Find where the given text appears and provide that cell's center as (x, y) coordinate. 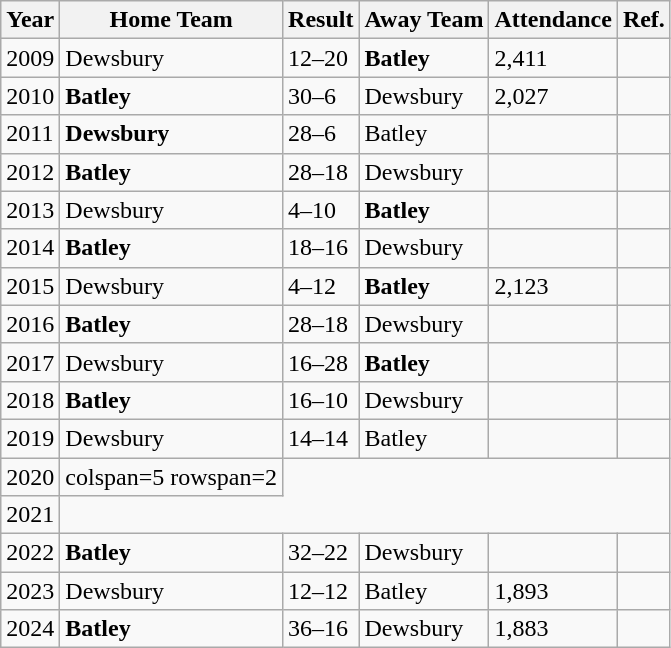
1,893 (553, 591)
2017 (30, 362)
2020 (30, 477)
16–28 (321, 362)
2016 (30, 324)
2011 (30, 134)
2024 (30, 629)
Year (30, 20)
12–12 (321, 591)
2,411 (553, 58)
32–22 (321, 553)
2,027 (553, 96)
colspan=5 rowspan=2 (172, 477)
2014 (30, 248)
2022 (30, 553)
2023 (30, 591)
1,883 (553, 629)
2021 (30, 515)
Away Team (424, 20)
2010 (30, 96)
12–20 (321, 58)
2013 (30, 210)
Home Team (172, 20)
4–12 (321, 286)
14–14 (321, 438)
Ref. (644, 20)
2015 (30, 286)
16–10 (321, 400)
36–16 (321, 629)
2009 (30, 58)
28–6 (321, 134)
2019 (30, 438)
30–6 (321, 96)
2018 (30, 400)
2012 (30, 172)
18–16 (321, 248)
4–10 (321, 210)
Attendance (553, 20)
2,123 (553, 286)
Result (321, 20)
